Find where the given text appears and provide that cell's center as [X, Y] coordinate. 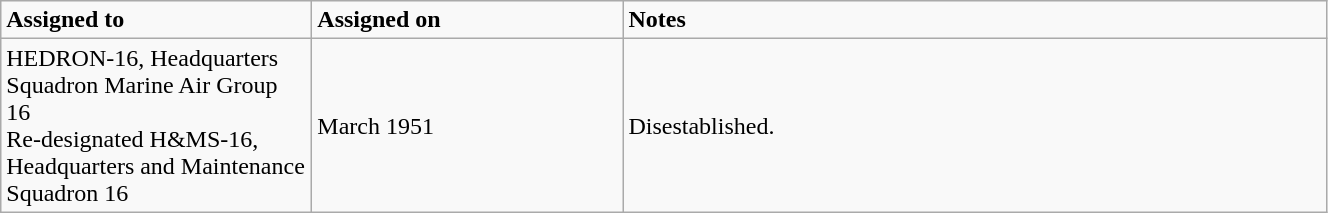
Notes [975, 20]
HEDRON-16, Headquarters Squadron Marine Air Group 16Re-designated H&MS-16, Headquarters and Maintenance Squadron 16 [156, 126]
March 1951 [468, 126]
Assigned to [156, 20]
Assigned on [468, 20]
Disestablished. [975, 126]
